Return [X, Y] of the center of cell containing provided text 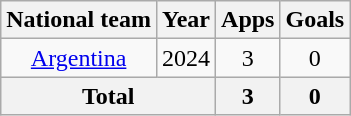
National team [79, 20]
Total [108, 96]
Year [186, 20]
Argentina [79, 58]
2024 [186, 58]
Goals [315, 20]
Apps [248, 20]
